From the cell containing the given text, extract its center point as (X, Y) coordinate. 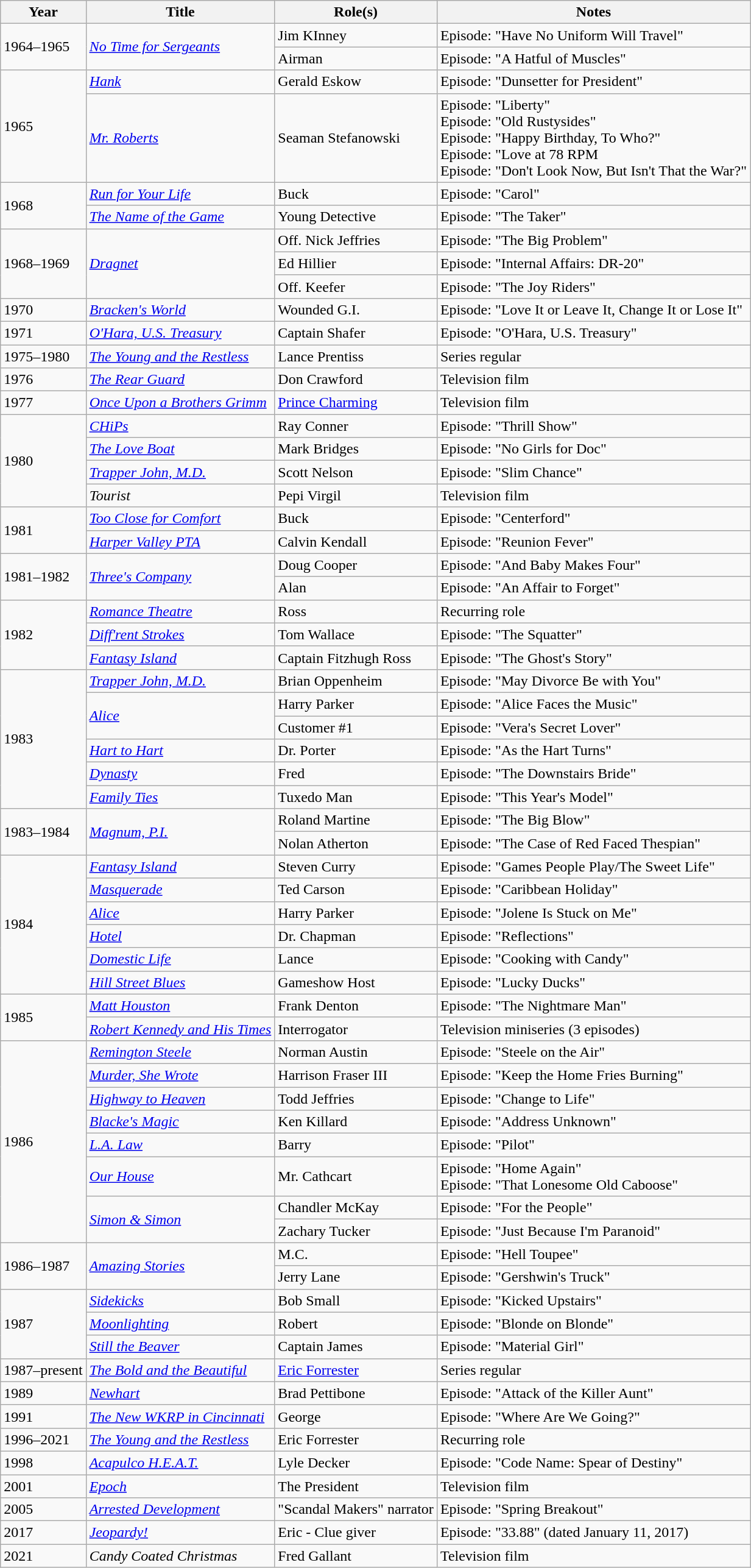
1970 (43, 310)
Episode: "Thrill Show" (593, 426)
Episode: "No Girls for Doc" (593, 449)
Tom Wallace (356, 634)
Prince Charming (356, 403)
No Time for Sergeants (180, 47)
Captain Shafer (356, 333)
1984 (43, 924)
Frank Denton (356, 1006)
Captain James (356, 1347)
Episode: "Jolene Is Stuck on Me" (593, 913)
Roland Martine (356, 820)
Run for Your Life (180, 194)
Tuxedo Man (356, 797)
Notes (593, 12)
Episode: "Hell Toupee" (593, 1254)
Episode: "Where Are We Going?" (593, 1416)
1991 (43, 1416)
Magnum, P.I. (180, 832)
Mr. Cathcart (356, 1176)
Epoch (180, 1486)
Episode: "Material Girl" (593, 1347)
Ken Killard (356, 1122)
Dr. Porter (356, 751)
Blacke's Magic (180, 1122)
Young Detective (356, 217)
Episode: "The Squatter" (593, 634)
1987–present (43, 1370)
Interrogator (356, 1029)
Episode: "For the People" (593, 1208)
Episode: "Have No Uniform Will Travel" (593, 35)
Episode: "Vera's Secret Lover" (593, 727)
1968–1969 (43, 263)
1964–1965 (43, 47)
Episode: "As the Hart Turns" (593, 751)
1965 (43, 126)
Lyle Decker (356, 1463)
The Name of the Game (180, 217)
Episode: "O'Hara, U.S. Treasury" (593, 333)
Once Upon a Brothers Grimm (180, 403)
Episode: "The Big Blow" (593, 820)
Ted Carson (356, 890)
Episode: "Cooking with Candy" (593, 959)
Sidekicks (180, 1300)
Simon & Simon (180, 1219)
Episode: "This Year's Model" (593, 797)
Episode: "Slim Chance" (593, 472)
2005 (43, 1509)
Episode: "Carol" (593, 194)
Robert (356, 1324)
Steven Curry (356, 867)
Episode: "Spring Breakout" (593, 1509)
Episode: "The Big Problem" (593, 240)
Brian Oppenheim (356, 681)
Todd Jeffries (356, 1099)
2017 (43, 1533)
Episode: "Attack of the Killer Aunt" (593, 1393)
Nolan Atherton (356, 843)
Don Crawford (356, 380)
Bob Small (356, 1300)
Alan (356, 588)
Episode: "Code Name: Spear of Destiny" (593, 1463)
Romance Theatre (180, 611)
CHiPs (180, 426)
Episode: "The Nightmare Man" (593, 1006)
1986–1987 (43, 1266)
The New WKRP in Cincinnati (180, 1416)
Episode: "And Baby Makes Four" (593, 565)
Episode: "Blonde on Blonde" (593, 1324)
Fred Gallant (356, 1556)
Episode: "Games People Play/The Sweet Life" (593, 867)
Hank (180, 82)
Three's Company (180, 576)
Episode: "Pilot" (593, 1145)
Highway to Heaven (180, 1099)
Episode: "The Joy Riders" (593, 286)
Lance Prentiss (356, 357)
Off. Keefer (356, 286)
Calvin Kendall (356, 542)
Harrison Fraser III (356, 1075)
Episode: "Change to Life" (593, 1099)
1983 (43, 739)
Murder, She Wrote (180, 1075)
Ross (356, 611)
Dragnet (180, 263)
Jim KInney (356, 35)
Episode: "Internal Affairs: DR-20" (593, 263)
1971 (43, 333)
Episode: "The Downstairs Bride" (593, 774)
1975–1980 (43, 357)
Brad Pettibone (356, 1393)
Hotel (180, 936)
Arrested Development (180, 1509)
Jeopardy! (180, 1533)
L.A. Law (180, 1145)
1998 (43, 1463)
Dr. Chapman (356, 936)
Norman Austin (356, 1052)
Moonlighting (180, 1324)
Episode: "Love It or Leave It, Change It or Lose It" (593, 310)
Episode: "The Case of Red Faced Thespian" (593, 843)
Newhart (180, 1393)
Family Ties (180, 797)
Episode: "Home Again"Episode: "That Lonesome Old Caboose" (593, 1176)
Episode: "An Affair to Forget" (593, 588)
Episode: "Just Because I'm Paranoid" (593, 1231)
Captain Fitzhugh Ross (356, 658)
Role(s) (356, 12)
1980 (43, 461)
Episode: "Alice Faces the Music" (593, 704)
Episode: "Centerford" (593, 519)
Zachary Tucker (356, 1231)
Episode: "Kicked Upstairs" (593, 1300)
Still the Beaver (180, 1347)
Title (180, 12)
Our House (180, 1176)
Hill Street Blues (180, 982)
Gameshow Host (356, 982)
Wounded G.I. (356, 310)
Airman (356, 59)
1983–1984 (43, 832)
1976 (43, 380)
Episode: "Address Unknown" (593, 1122)
Remington Steele (180, 1052)
Off. Nick Jeffries (356, 240)
Episode: "Reunion Fever" (593, 542)
Robert Kennedy and His Times (180, 1029)
Episode: "Keep the Home Fries Burning" (593, 1075)
Acapulco H.E.A.T. (180, 1463)
Episode: "Caribbean Holiday" (593, 890)
Diff'rent Strokes (180, 634)
Jerry Lane (356, 1277)
1981 (43, 530)
Lance (356, 959)
Barry (356, 1145)
Seaman Stefanowski (356, 138)
Masquerade (180, 890)
Pepi Virgil (356, 495)
1986 (43, 1141)
Candy Coated Christmas (180, 1556)
The Bold and the Beautiful (180, 1370)
"Scandal Makers" narrator (356, 1509)
Episode: "May Divorce Be with You" (593, 681)
Episode: "Lucky Ducks" (593, 982)
Tourist (180, 495)
Episode: "Reflections" (593, 936)
1987 (43, 1324)
Ray Conner (356, 426)
The Love Boat (180, 449)
2001 (43, 1486)
Episode: "The Taker" (593, 217)
1989 (43, 1393)
Fred (356, 774)
1977 (43, 403)
1985 (43, 1017)
Ed Hillier (356, 263)
George (356, 1416)
Mark Bridges (356, 449)
Doug Cooper (356, 565)
Domestic Life (180, 959)
Chandler McKay (356, 1208)
The President (356, 1486)
Too Close for Comfort (180, 519)
Episode: "The Ghost's Story" (593, 658)
2021 (43, 1556)
1981–1982 (43, 576)
Customer #1 (356, 727)
Episode: "A Hatful of Muscles" (593, 59)
Amazing Stories (180, 1266)
Harper Valley PTA (180, 542)
Mr. Roberts (180, 138)
1982 (43, 634)
Year (43, 12)
Gerald Eskow (356, 82)
O'Hara, U.S. Treasury (180, 333)
Bracken's World (180, 310)
Episode: "Dunsetter for President" (593, 82)
Dynasty (180, 774)
Eric - Clue giver (356, 1533)
Scott Nelson (356, 472)
Episode: "Steele on the Air" (593, 1052)
Hart to Hart (180, 751)
1968 (43, 205)
The Rear Guard (180, 380)
1996–2021 (43, 1439)
Episode: "Gershwin's Truck" (593, 1277)
Television miniseries (3 episodes) (593, 1029)
Episode: "33.88" (dated January 11, 2017) (593, 1533)
M.C. (356, 1254)
Matt Houston (180, 1006)
